Detect which cell encompasses the target text, then output its [x, y] center coordinate. 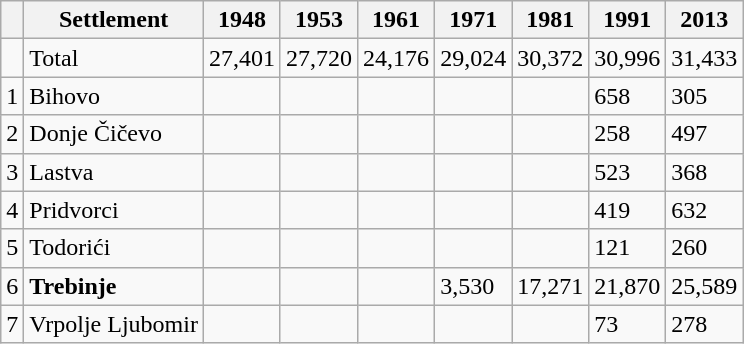
1961 [396, 20]
4 [12, 210]
3,530 [474, 286]
121 [628, 248]
Vrpolje Ljubomir [114, 324]
29,024 [474, 58]
260 [704, 248]
1953 [318, 20]
278 [704, 324]
497 [704, 134]
21,870 [628, 286]
258 [628, 134]
Trebinje [114, 286]
523 [628, 172]
73 [628, 324]
30,996 [628, 58]
1971 [474, 20]
Donje Čičevo [114, 134]
Bihovo [114, 96]
24,176 [396, 58]
5 [12, 248]
7 [12, 324]
6 [12, 286]
2013 [704, 20]
1948 [242, 20]
3 [12, 172]
632 [704, 210]
17,271 [550, 286]
Pridvorci [114, 210]
368 [704, 172]
2 [12, 134]
1991 [628, 20]
27,401 [242, 58]
1981 [550, 20]
658 [628, 96]
419 [628, 210]
27,720 [318, 58]
Settlement [114, 20]
1 [12, 96]
25,589 [704, 286]
Lastva [114, 172]
Todorići [114, 248]
Total [114, 58]
305 [704, 96]
31,433 [704, 58]
30,372 [550, 58]
